Locate the cell with the specified text and output its [x, y] center coordinate. 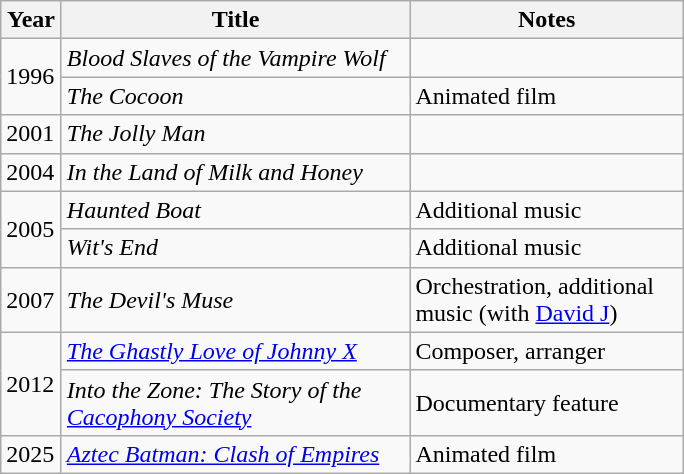
Into the Zone: The Story of the Cacophony Society [236, 402]
Wit's End [236, 248]
2007 [32, 300]
Title [236, 20]
2001 [32, 134]
The Devil's Muse [236, 300]
Year [32, 20]
2005 [32, 229]
In the Land of Milk and Honey [236, 172]
Blood Slaves of the Vampire Wolf [236, 58]
Aztec Batman: Clash of Empires [236, 454]
Haunted Boat [236, 210]
Documentary feature [547, 402]
The Cocoon [236, 96]
2025 [32, 454]
1996 [32, 77]
Notes [547, 20]
The Ghastly Love of Johnny X [236, 351]
Composer, arranger [547, 351]
2004 [32, 172]
The Jolly Man [236, 134]
2012 [32, 384]
Orchestration, additional music (with David J) [547, 300]
